Return the (x, y) coordinate for the center point of the cell that contains the specified text.  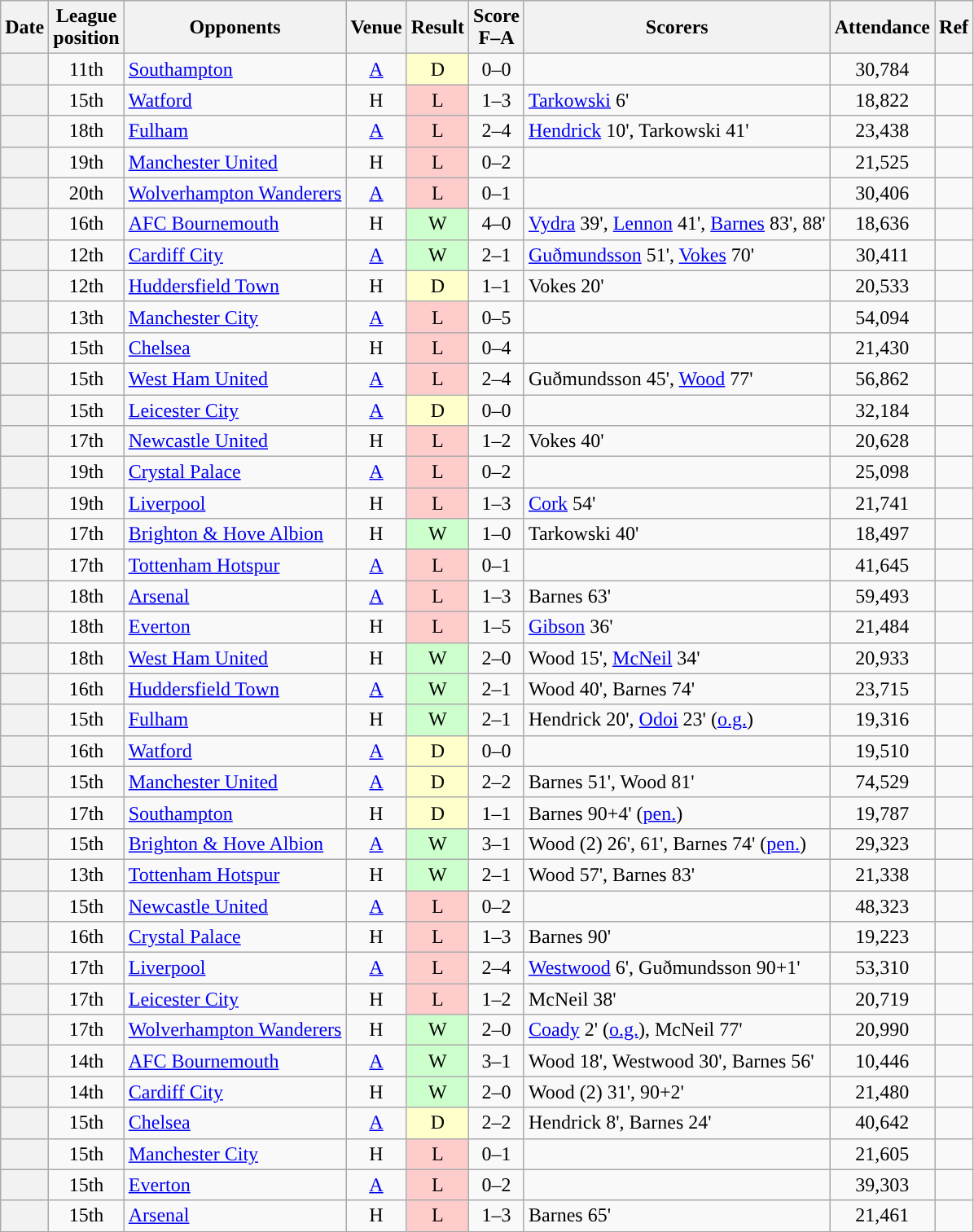
30,411 (882, 255)
Wood 40', Barnes 74' (677, 689)
Barnes 51', Wood 81' (677, 782)
21,430 (882, 348)
Wood (2) 26', 61', Barnes 74' (pen.) (677, 844)
Hendrick 10', Tarkowski 41' (677, 131)
Scorers (677, 28)
30,406 (882, 193)
Hendrick 20', Odoi 23' (o.g.) (677, 720)
21,484 (882, 627)
Leagueposition (86, 28)
1–5 (497, 627)
Attendance (882, 28)
Coady 2' (o.g.), McNeil 77' (677, 1030)
40,642 (882, 1123)
21,338 (882, 875)
20th (86, 193)
Opponents (235, 28)
Ref (954, 28)
21,525 (882, 162)
59,493 (882, 596)
25,098 (882, 472)
20,933 (882, 658)
21,741 (882, 503)
21,605 (882, 1154)
29,323 (882, 844)
19,223 (882, 937)
Barnes 63' (677, 596)
Hendrick 8', Barnes 24' (677, 1123)
Result (437, 28)
19,787 (882, 813)
Westwood 6', Guðmundsson 90+1' (677, 968)
4–0 (497, 224)
32,184 (882, 410)
McNeil 38' (677, 999)
Barnes 90+4' (pen.) (677, 813)
48,323 (882, 906)
Tarkowski 40' (677, 534)
Gibson 36' (677, 627)
20,533 (882, 286)
39,303 (882, 1185)
Guðmundsson 45', Wood 77' (677, 379)
Venue (376, 28)
18,497 (882, 534)
Guðmundsson 51', Vokes 70' (677, 255)
Tarkowski 6' (677, 100)
21,461 (882, 1216)
18,822 (882, 100)
18,636 (882, 224)
Date (24, 28)
56,862 (882, 379)
41,645 (882, 565)
19,316 (882, 720)
0–5 (497, 317)
Vydra 39', Lennon 41', Barnes 83', 88' (677, 224)
20,628 (882, 441)
53,310 (882, 968)
Cork 54' (677, 503)
23,715 (882, 689)
23,438 (882, 131)
1–0 (497, 534)
19,510 (882, 751)
0–4 (497, 348)
Wood 18', Westwood 30', Barnes 56' (677, 1061)
Barnes 90' (677, 937)
Barnes 65' (677, 1216)
30,784 (882, 69)
20,990 (882, 1030)
54,094 (882, 317)
74,529 (882, 782)
10,446 (882, 1061)
21,480 (882, 1092)
Vokes 20' (677, 286)
Vokes 40' (677, 441)
11th (86, 69)
20,719 (882, 999)
Wood 15', McNeil 34' (677, 658)
Wood 57', Barnes 83' (677, 875)
ScoreF–A (497, 28)
Wood (2) 31', 90+2' (677, 1092)
